Return [X, Y] of the center of cell containing provided text 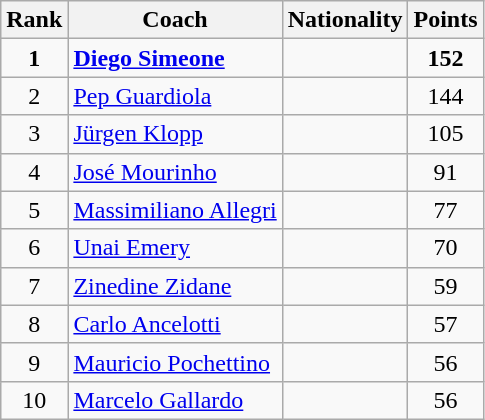
Pep Guardiola [175, 96]
77 [446, 210]
10 [34, 400]
4 [34, 172]
Zinedine Zidane [175, 286]
Carlo Ancelotti [175, 324]
105 [446, 134]
6 [34, 248]
Unai Emery [175, 248]
91 [446, 172]
1 [34, 58]
8 [34, 324]
Jürgen Klopp [175, 134]
Rank [34, 20]
5 [34, 210]
Coach [175, 20]
152 [446, 58]
9 [34, 362]
José Mourinho [175, 172]
57 [446, 324]
3 [34, 134]
Marcelo Gallardo [175, 400]
7 [34, 286]
59 [446, 286]
Diego Simeone [175, 58]
Massimiliano Allegri [175, 210]
Nationality [345, 20]
Mauricio Pochettino [175, 362]
2 [34, 96]
Points [446, 20]
70 [446, 248]
144 [446, 96]
